Scan for the cell matching the given text and deliver its [X, Y] coordinate at center. 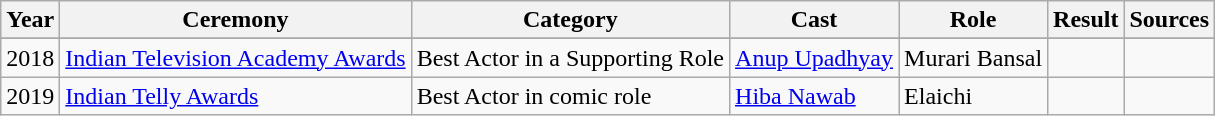
Sources [1170, 20]
Result [1086, 20]
Category [570, 20]
Indian Telly Awards [236, 96]
Year [30, 20]
Hiba Nawab [814, 96]
Elaichi [974, 96]
2019 [30, 96]
Indian Television Academy Awards [236, 58]
Anup Upadhyay [814, 58]
Ceremony [236, 20]
Role [974, 20]
2018 [30, 58]
Cast [814, 20]
Best Actor in comic role [570, 96]
Best Actor in a Supporting Role [570, 58]
Murari Bansal [974, 58]
